Search for the cell housing the specified text and yield its (X, Y) center coordinate. 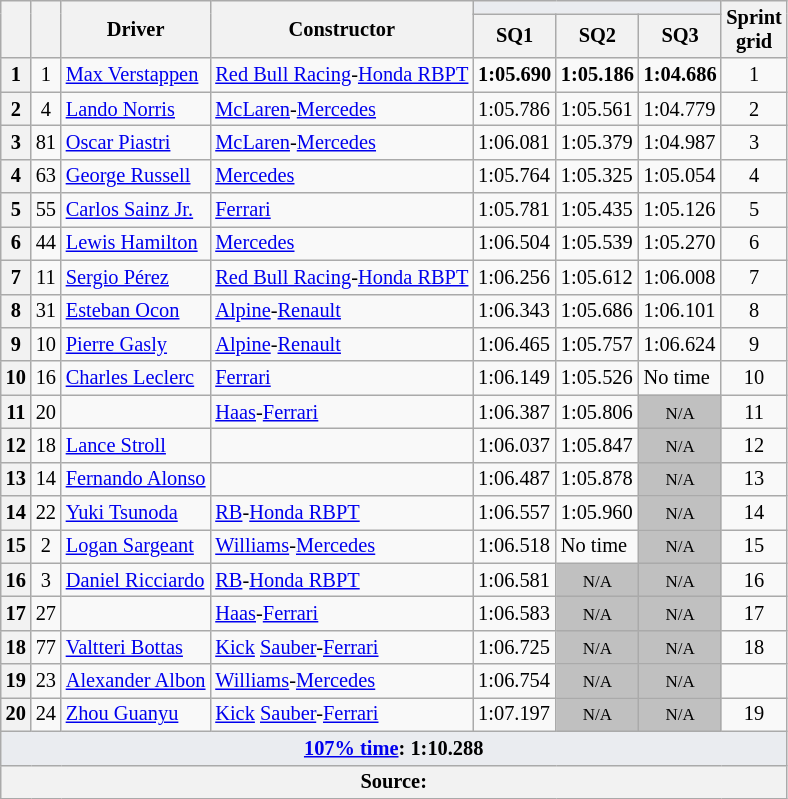
1:05.612 (598, 277)
1:06.725 (514, 647)
Charles Leclerc (136, 378)
Sergio Pérez (136, 277)
1:05.757 (598, 344)
1:06.581 (514, 580)
Zhou Guanyu (136, 714)
107% time: 1:10.288 (394, 748)
1:05.806 (598, 412)
1:05.786 (514, 109)
SQ3 (680, 36)
Oscar Piastri (136, 142)
1:07.197 (514, 714)
1:05.781 (514, 210)
31 (46, 311)
Alexander Albon (136, 681)
Max Verstappen (136, 75)
1:06.504 (514, 243)
Valtteri Bottas (136, 647)
Pierre Gasly (136, 344)
Sprintgrid (754, 29)
Fernando Alonso (136, 479)
1:05.561 (598, 109)
Lewis Hamilton (136, 243)
1:05.960 (598, 513)
23 (46, 681)
24 (46, 714)
1:06.256 (514, 277)
Carlos Sainz Jr. (136, 210)
44 (46, 243)
1:05.764 (514, 176)
Yuki Tsunoda (136, 513)
63 (46, 176)
77 (46, 647)
Source: (394, 782)
1:05.186 (598, 75)
22 (46, 513)
1:05.054 (680, 176)
81 (46, 142)
Lance Stroll (136, 445)
1:06.754 (514, 681)
George Russell (136, 176)
1:05.686 (598, 311)
1:05.878 (598, 479)
Daniel Ricciardo (136, 580)
1:06.081 (514, 142)
1:06.343 (514, 311)
1:06.465 (514, 344)
1:06.487 (514, 479)
1:05.690 (514, 75)
1:06.101 (680, 311)
1:04.686 (680, 75)
1:05.325 (598, 176)
1:06.583 (514, 613)
1:06.624 (680, 344)
1:05.526 (598, 378)
27 (46, 613)
SQ2 (598, 36)
55 (46, 210)
Constructor (342, 29)
1:05.379 (598, 142)
1:06.008 (680, 277)
SQ1 (514, 36)
1:05.126 (680, 210)
1:06.557 (514, 513)
1:04.987 (680, 142)
1:06.149 (514, 378)
1:04.779 (680, 109)
1:06.037 (514, 445)
1:05.539 (598, 243)
1:05.270 (680, 243)
Lando Norris (136, 109)
Logan Sargeant (136, 546)
Esteban Ocon (136, 311)
1:05.435 (598, 210)
1:06.387 (514, 412)
1:06.518 (514, 546)
1:05.847 (598, 445)
Driver (136, 29)
